Find where the given text appears and provide that cell's center as (x, y) coordinate. 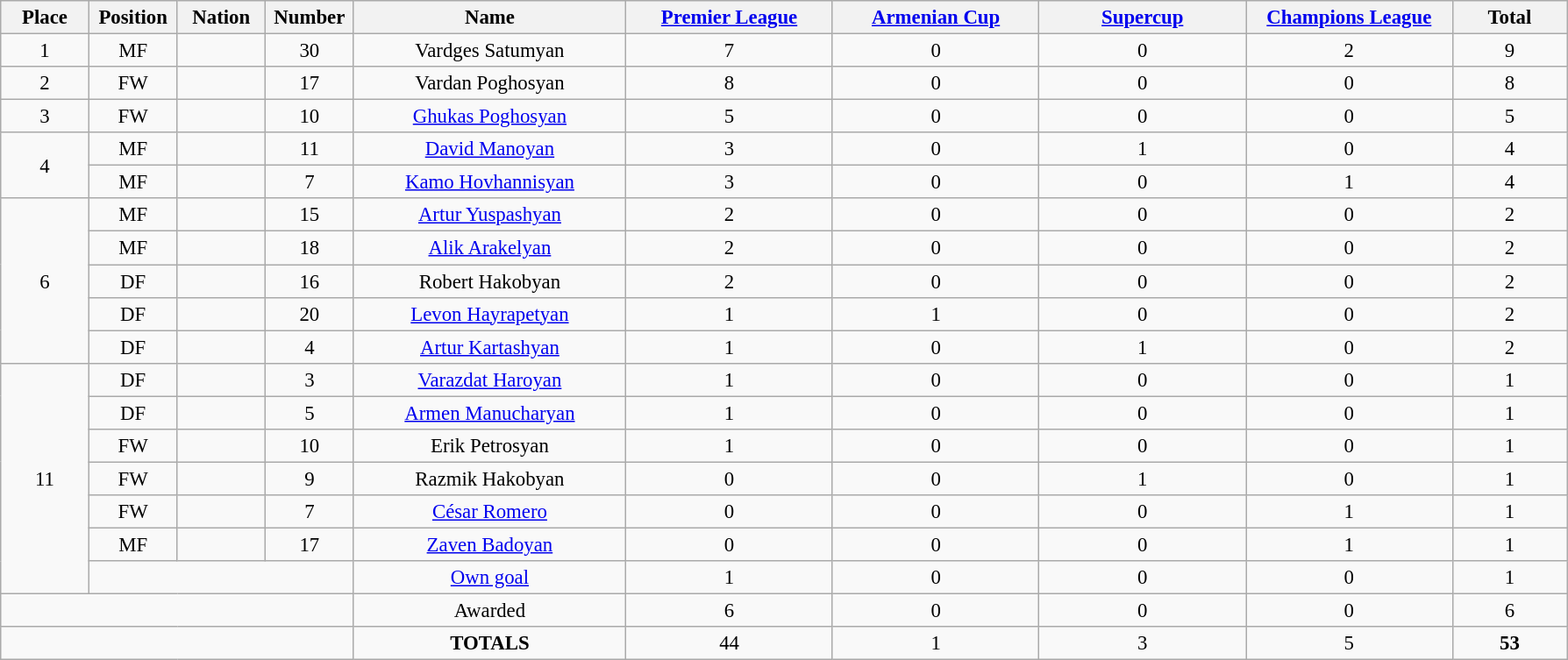
Varazdat Haroyan (489, 380)
53 (1510, 643)
Artur Yuspashyan (489, 215)
20 (310, 314)
Number (310, 18)
18 (310, 248)
Alik Arakelyan (489, 248)
Ghukas Poghosyan (489, 117)
Position (133, 18)
Robert Hakobyan (489, 281)
Place (46, 18)
Razmik Hakobyan (489, 479)
Kamo Hovhannisyan (489, 182)
Artur Kartashyan (489, 347)
Armenian Cup (936, 18)
Champions League (1349, 18)
Zaven Badoyan (489, 544)
David Manoyan (489, 149)
Awarded (489, 611)
44 (730, 643)
Vardan Poghosyan (489, 83)
Premier League (730, 18)
Vardges Satumyan (489, 51)
Supercup (1143, 18)
15 (310, 215)
Name (489, 18)
Own goal (489, 578)
Total (1510, 18)
Erik Petrosyan (489, 446)
Levon Hayrapetyan (489, 314)
Armen Manucharyan (489, 413)
16 (310, 281)
César Romero (489, 512)
30 (310, 51)
TOTALS (489, 643)
Nation (221, 18)
